Detect which cell encompasses the target text, then output its (x, y) center coordinate. 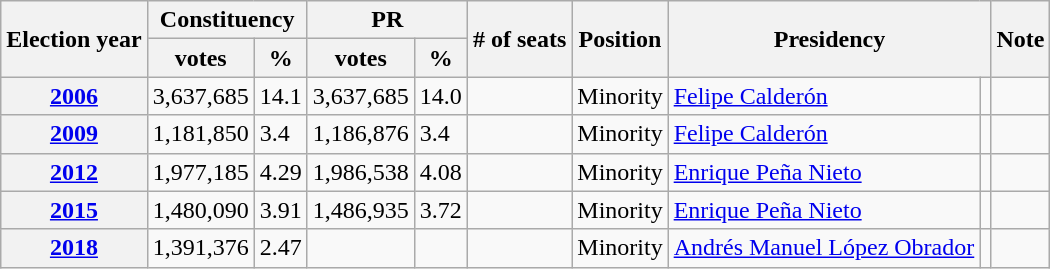
3.91 (280, 210)
1,480,090 (200, 210)
1,391,376 (200, 248)
Presidency (830, 39)
Andrés Manuel López Obrador (824, 248)
1,486,935 (360, 210)
14.1 (280, 96)
2006 (74, 96)
4.29 (280, 172)
14.0 (440, 96)
2009 (74, 134)
1,986,538 (360, 172)
Note (1020, 39)
2.47 (280, 248)
2012 (74, 172)
PR (387, 20)
1,181,850 (200, 134)
2018 (74, 248)
Election year (74, 39)
Constituency (227, 20)
1,186,876 (360, 134)
3.72 (440, 210)
Position (620, 39)
4.08 (440, 172)
2015 (74, 210)
# of seats (519, 39)
1,977,185 (200, 172)
